For the text-containing cell, return its midpoint in [X, Y] coordinate format. 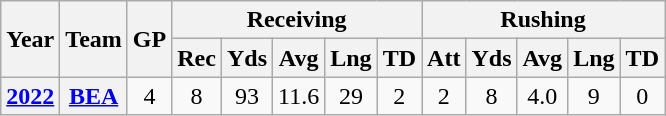
Att [444, 58]
BEA [94, 96]
GP [149, 39]
Rec [197, 58]
29 [351, 96]
2022 [30, 96]
93 [246, 96]
Receiving [297, 20]
4.0 [542, 96]
4 [149, 96]
Year [30, 39]
Rushing [544, 20]
11.6 [299, 96]
Team [94, 39]
0 [642, 96]
9 [594, 96]
